Extract the [x, y] coordinate from the center of the cell holding the provided text.  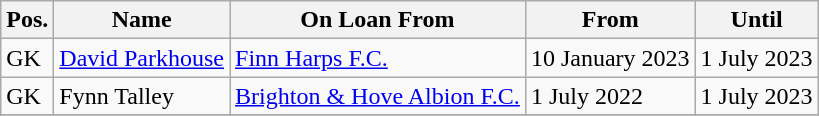
Name [142, 20]
From [610, 20]
On Loan From [378, 20]
Finn Harps F.C. [378, 58]
Fynn Talley [142, 96]
Until [756, 20]
1 July 2022 [610, 96]
David Parkhouse [142, 58]
Brighton & Hove Albion F.C. [378, 96]
10 January 2023 [610, 58]
Pos. [28, 20]
